Extract the (X, Y) coordinate from the center of the cell holding the provided text.  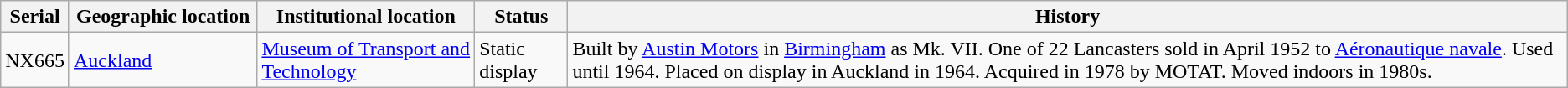
NX665 (35, 60)
Institutional location (366, 17)
Geographic location (162, 17)
Status (521, 17)
Auckland (162, 60)
Serial (35, 17)
History (1067, 17)
Museum of Transport and Technology (366, 60)
Static display (521, 60)
